Output the [x, y] coordinate of the center of the cell containing the given text.  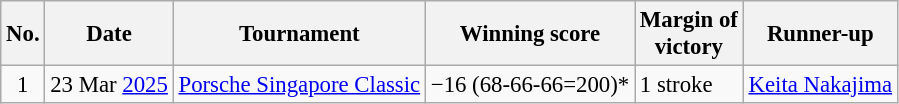
Tournament [299, 34]
Keita Nakajima [820, 85]
No. [23, 34]
1 [23, 85]
Porsche Singapore Classic [299, 85]
Date [109, 34]
Winning score [530, 34]
Runner-up [820, 34]
23 Mar 2025 [109, 85]
−16 (68-66-66=200)* [530, 85]
1 stroke [690, 85]
Margin ofvictory [690, 34]
